Detect which cell encompasses the target text, then output its (X, Y) center coordinate. 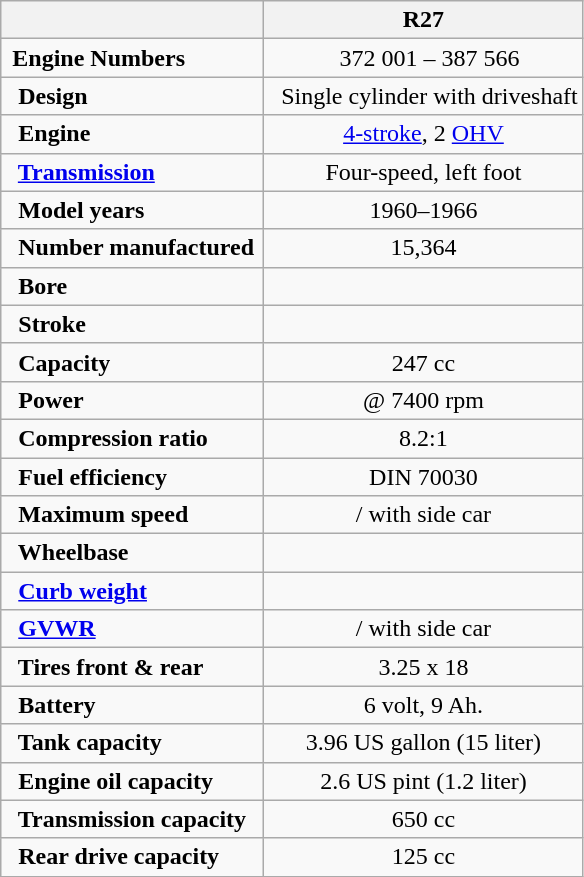
4-stroke, 2 OHV (424, 134)
3.25 x 18 (424, 667)
Engine (132, 134)
650 cc (424, 819)
@ 7400 rpm (424, 400)
Maximum speed (132, 515)
Wheelbase (132, 553)
Engine oil capacity (132, 781)
Rear drive capacity (132, 857)
Single cylinder with driveshaft (424, 96)
247 cc (424, 362)
GVWR (132, 629)
2.6 US pint (1.2 liter) (424, 781)
3.96 US gallon (15 liter) (424, 743)
DIN 70030 (424, 477)
Stroke (132, 324)
Curb weight (132, 591)
Number manufactured (132, 248)
372 001 – 387 566 (424, 58)
Engine Numbers (132, 58)
Fuel efficiency (132, 477)
Tank capacity (132, 743)
Compression ratio (132, 438)
R27 (424, 20)
Transmission (132, 172)
Design (132, 96)
Bore (132, 286)
125 cc (424, 857)
6 volt, 9 Ah. (424, 705)
Power (132, 400)
15,364 (424, 248)
Transmission capacity (132, 819)
Tires front & rear (132, 667)
Capacity (132, 362)
Model years (132, 210)
8.2:1 (424, 438)
Battery (132, 705)
1960–1966 (424, 210)
Four-speed, left foot (424, 172)
